Identify which cell holds the provided text, then report its (x, y) central coordinate. 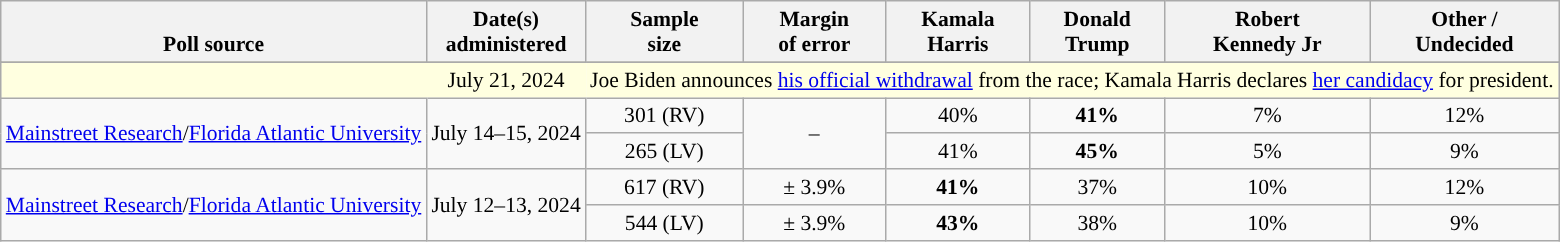
45% (1097, 152)
RobertKennedy Jr (1267, 32)
Poll source (214, 32)
DonaldTrump (1097, 32)
40% (958, 116)
544 (LV) (664, 223)
7% (1267, 116)
Joe Biden announces his official withdrawal from the race; Kamala Harris declares her candidacy for president. (1072, 80)
July 12–13, 2024 (506, 204)
Date(s)administered (506, 32)
5% (1267, 152)
Marginof error (814, 32)
265 (LV) (664, 152)
July 21, 2024 (506, 80)
617 (RV) (664, 187)
July 14–15, 2024 (506, 134)
Other /Undecided (1464, 32)
– (814, 134)
37% (1097, 187)
KamalaHarris (958, 32)
38% (1097, 223)
301 (RV) (664, 116)
Samplesize (664, 32)
43% (958, 223)
